For the text-containing cell, return its midpoint in [x, y] coordinate format. 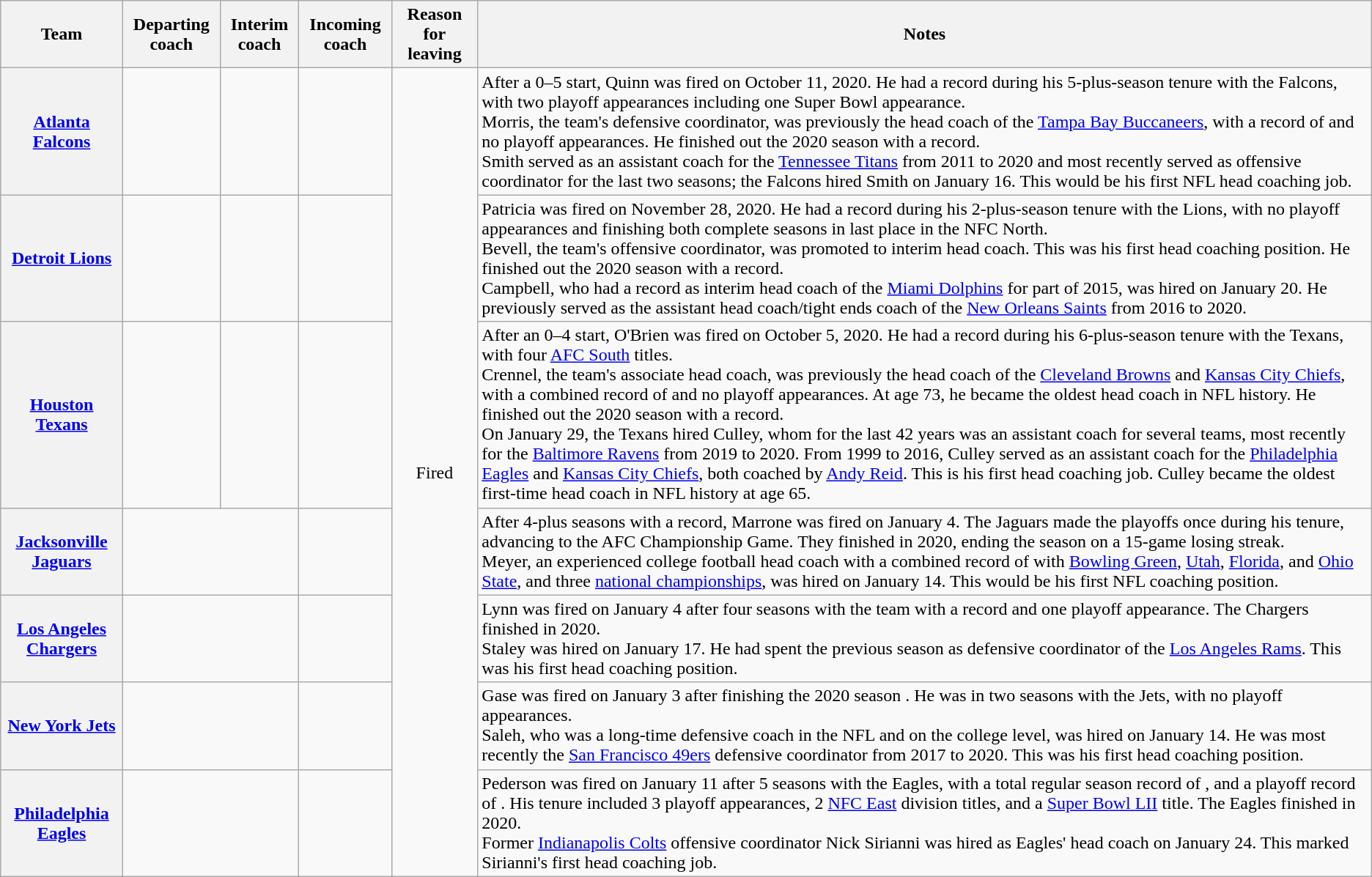
Philadelphia Eagles [62, 823]
Reason for leaving [435, 34]
Detroit Lions [62, 258]
Atlanta Falcons [62, 132]
Fired [435, 472]
Interim coach [259, 34]
Incoming coach [345, 34]
Departing coach [171, 34]
Houston Texans [62, 415]
Los Angeles Chargers [62, 639]
New York Jets [62, 725]
Notes [925, 34]
Team [62, 34]
Jacksonville Jaguars [62, 551]
